Output the [x, y] coordinate of the center of the cell containing the given text.  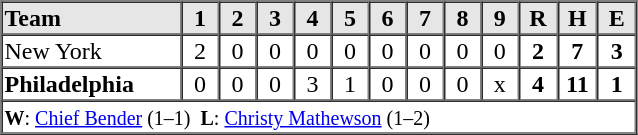
5 [350, 18]
Team [92, 18]
E [616, 18]
6 [388, 18]
R [538, 18]
11 [577, 84]
x [500, 84]
H [577, 18]
8 [462, 18]
W: Chief Bender (1–1) L: Christy Mathewson (1–2) [319, 116]
New York [92, 50]
Philadelphia [92, 84]
9 [500, 18]
